From the cell containing the given text, extract its center point as [x, y] coordinate. 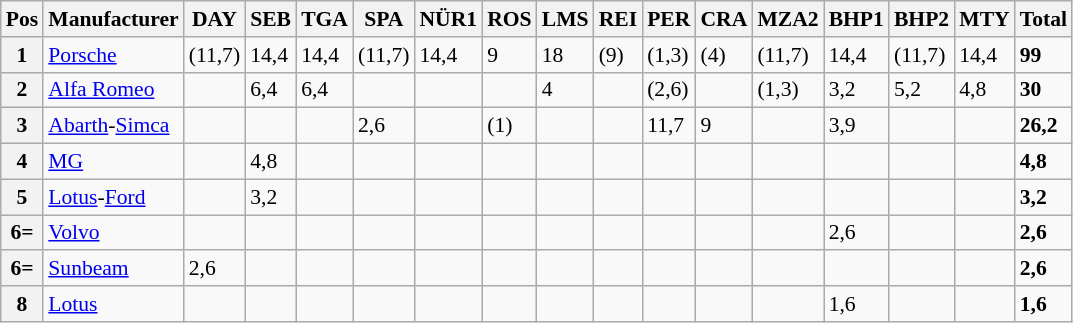
SEB [270, 19]
BHP1 [856, 19]
5,2 [922, 90]
Lotus [113, 304]
LMS [566, 19]
5 [22, 197]
Porsche [113, 55]
MZA2 [788, 19]
DAY [214, 19]
18 [566, 55]
MG [113, 162]
(2,6) [668, 90]
PER [668, 19]
REI [618, 19]
99 [1044, 55]
30 [1044, 90]
26,2 [1044, 126]
Total [1044, 19]
SPA [384, 19]
Manufacturer [113, 19]
NÜR1 [448, 19]
3 [22, 126]
(4) [724, 55]
CRA [724, 19]
BHP2 [922, 19]
ROS [510, 19]
2 [22, 90]
Alfa Romeo [113, 90]
Pos [22, 19]
1 [22, 55]
(1) [510, 126]
Volvo [113, 233]
Sunbeam [113, 269]
TGA [324, 19]
(9) [618, 55]
Abarth-Simca [113, 126]
Lotus-Ford [113, 197]
MTY [984, 19]
8 [22, 304]
3,9 [856, 126]
11,7 [668, 126]
